Identify which cell holds the provided text, then report its [x, y] central coordinate. 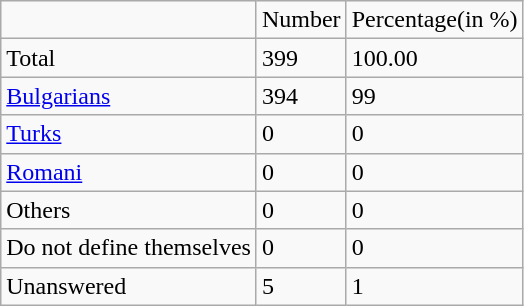
99 [434, 96]
Bulgarians [129, 96]
1 [434, 286]
5 [301, 286]
Turks [129, 134]
Unanswered [129, 286]
Number [301, 20]
Percentage(in %) [434, 20]
399 [301, 58]
100.00 [434, 58]
Romani [129, 172]
Total [129, 58]
Others [129, 210]
394 [301, 96]
Do not define themselves [129, 248]
